Provide the [x, y] coordinate of the cell's center where the given text is located.  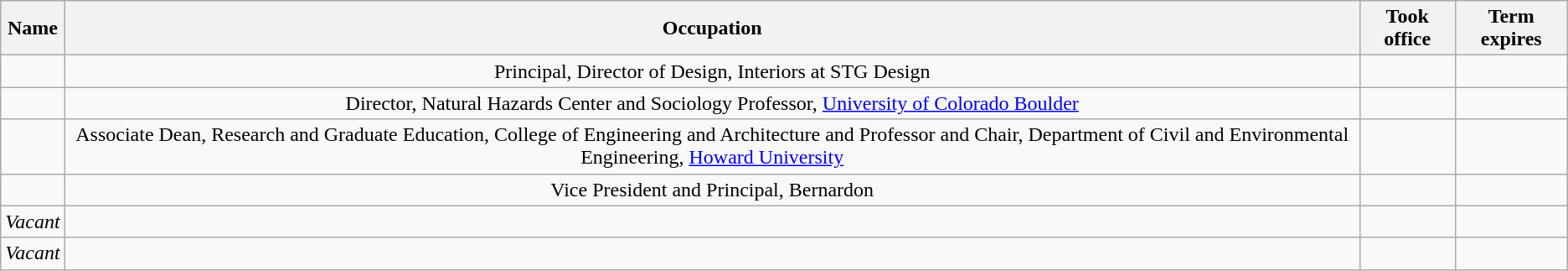
Vice President and Principal, Bernardon [712, 190]
Principal, Director of Design, Interiors at STG Design [712, 71]
Term expires [1511, 29]
Director, Natural Hazards Center and Sociology Professor, University of Colorado Boulder [712, 103]
Name [33, 29]
Occupation [712, 29]
Took office [1407, 29]
